Pinpoint the cell where the given text exists, returning its (X, Y) midpoint coordinate. 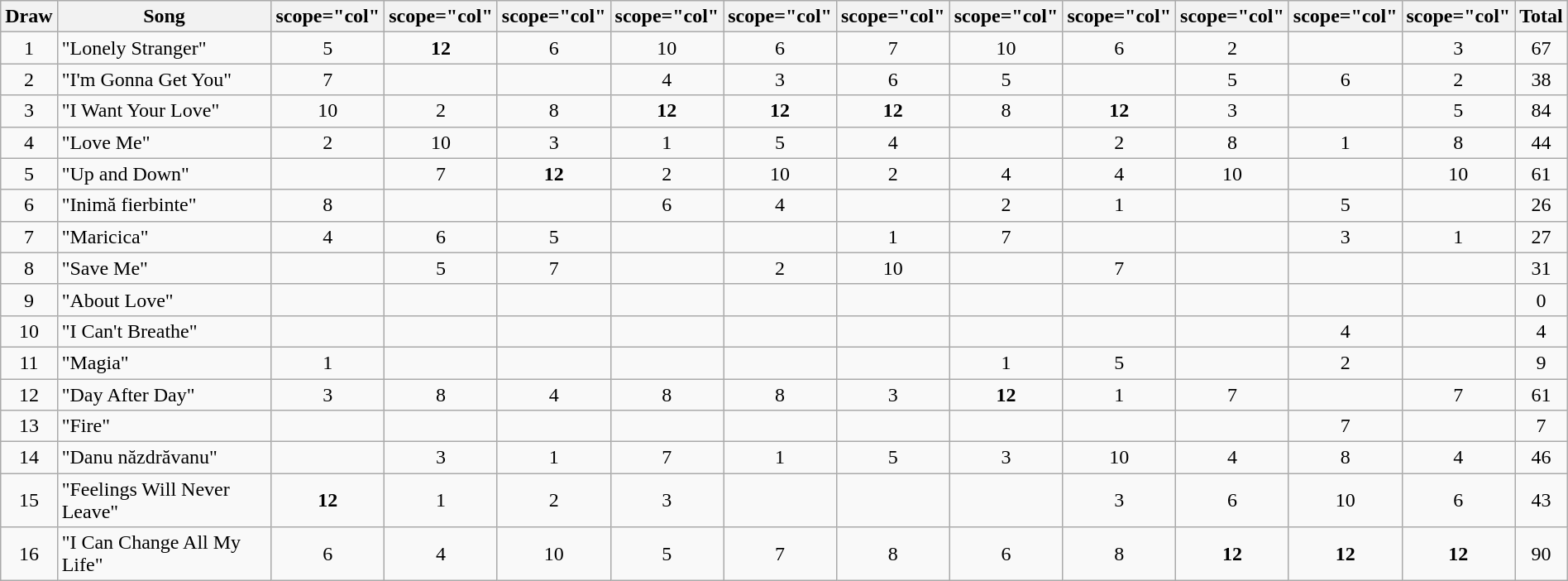
"Day After Day" (164, 395)
13 (29, 426)
44 (1542, 142)
26 (1542, 205)
"I Can't Breathe" (164, 331)
67 (1542, 48)
"Lonely Stranger" (164, 48)
"Danu năzdrăvanu" (164, 458)
"Up and Down" (164, 174)
0 (1542, 300)
"I Can Change All My Life" (164, 555)
11 (29, 363)
"Inimă fierbinte" (164, 205)
31 (1542, 268)
"Fire" (164, 426)
Total (1542, 17)
Draw (29, 17)
"Save Me" (164, 268)
43 (1542, 500)
84 (1542, 111)
15 (29, 500)
46 (1542, 458)
"Love Me" (164, 142)
90 (1542, 555)
16 (29, 555)
"Magia" (164, 363)
"I'm Gonna Get You" (164, 79)
"Feelings Will Never Leave" (164, 500)
"About Love" (164, 300)
"I Want Your Love" (164, 111)
38 (1542, 79)
Song (164, 17)
14 (29, 458)
"Maricica" (164, 237)
27 (1542, 237)
